Return the [X, Y] coordinate for the center point of the cell that contains the specified text.  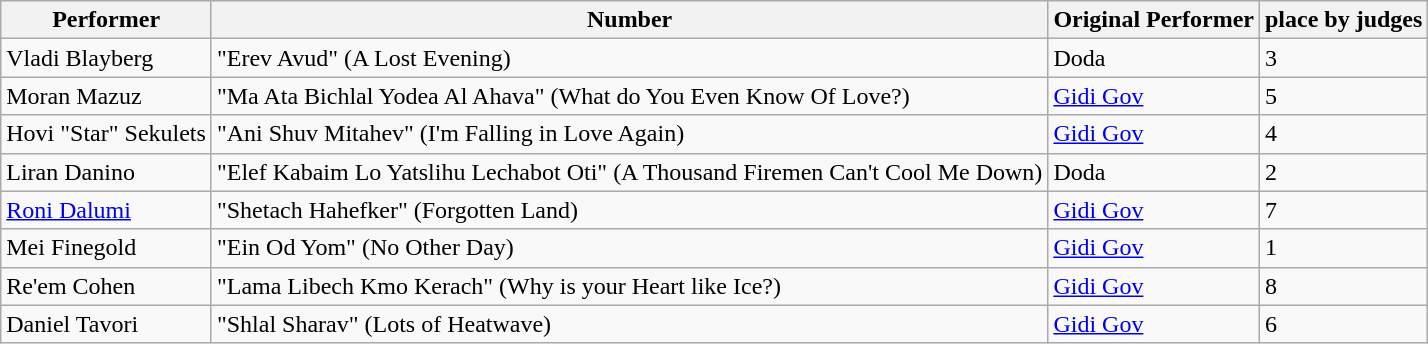
8 [1343, 286]
Original Performer [1154, 20]
Re'em Cohen [106, 286]
Moran Mazuz [106, 96]
"Ein Od Yom" (No Other Day) [629, 248]
7 [1343, 210]
5 [1343, 96]
Liran Danino [106, 172]
"Shlal Sharav" (Lots of Heatwave) [629, 324]
"Erev Avud" (A Lost Evening) [629, 58]
"Lama Libech Kmo Kerach" (Why is your Heart like Ice?) [629, 286]
"Ma Ata Bichlal Yodea Al Ahava" (What do You Even Know Of Love?) [629, 96]
6 [1343, 324]
Roni Dalumi [106, 210]
4 [1343, 134]
Vladi Blayberg [106, 58]
place by judges [1343, 20]
Mei Finegold [106, 248]
"Elef Kabaim Lo Yatslihu Lechabot Oti" (A Thousand Firemen Can't Cool Me Down) [629, 172]
2 [1343, 172]
Hovi "Star" Sekulets [106, 134]
3 [1343, 58]
1 [1343, 248]
"Shetach Hahefker" (Forgotten Land) [629, 210]
Number [629, 20]
Performer [106, 20]
"Ani Shuv Mitahev" (I'm Falling in Love Again) [629, 134]
Daniel Tavori [106, 324]
